Detect which cell encompasses the target text, then output its [x, y] center coordinate. 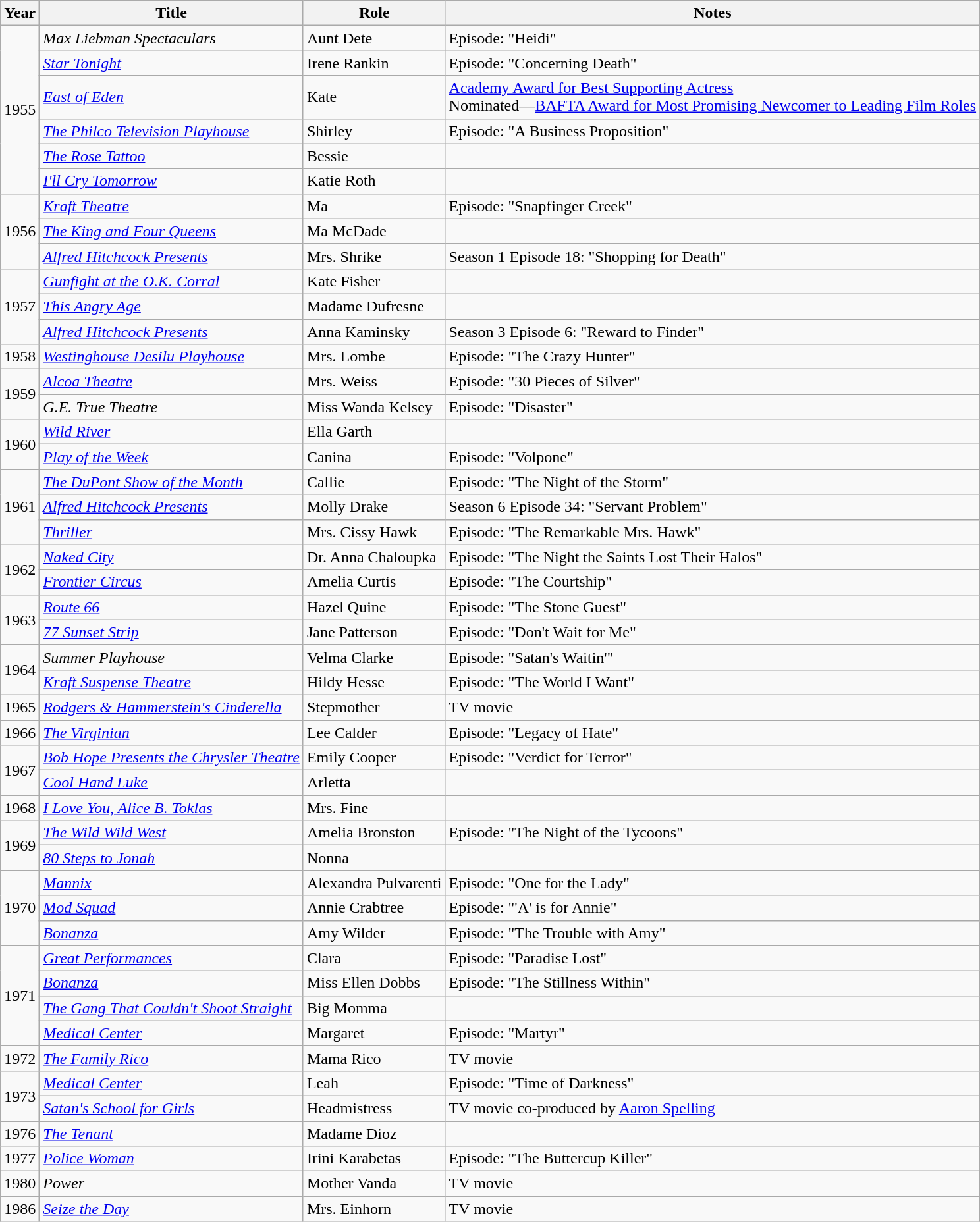
1958 [20, 357]
Amelia Bronston [374, 833]
Ella Garth [374, 432]
Mannix [171, 883]
Aunt Dete [374, 38]
Molly Drake [374, 507]
1960 [20, 444]
Title [171, 13]
Mod Squad [171, 908]
Role [374, 13]
Mama Rico [374, 1058]
Mother Vanda [374, 1184]
Episode: "The Night of the Tycoons" [713, 833]
Kate Fisher [374, 281]
I Love You, Alice B. Toklas [171, 808]
1970 [20, 908]
Notes [713, 13]
Bob Hope Presents the Chrysler Theatre [171, 758]
Miss Ellen Dobbs [374, 983]
Clara [374, 958]
1964 [20, 670]
Irini Karabetas [374, 1159]
Miss Wanda Kelsey [374, 407]
Mrs. Cissy Hawk [374, 532]
Mrs. Shrike [374, 256]
Max Liebman Spectaculars [171, 38]
East of Eden [171, 97]
Episode: "Disaster" [713, 407]
The Rose Tattoo [171, 156]
1963 [20, 620]
Episode: "The Courtship" [713, 582]
1965 [20, 707]
The DuPont Show of the Month [171, 482]
Police Woman [171, 1159]
Thriller [171, 532]
Kraft Theatre [171, 206]
1976 [20, 1133]
Episode: "Paradise Lost" [713, 958]
Episode: "The Crazy Hunter" [713, 357]
Episode: "A Business Proposition" [713, 131]
Episode: "Snapfinger Creek" [713, 206]
Great Performances [171, 958]
Episode: "Verdict for Terror" [713, 758]
Year [20, 13]
Mrs. Einhorn [374, 1209]
Summer Playhouse [171, 657]
1986 [20, 1209]
The Virginian [171, 733]
I'll Cry Tomorrow [171, 181]
Episode: "Concerning Death" [713, 63]
Callie [374, 482]
Mrs. Weiss [374, 382]
Mrs. Lombe [374, 357]
Episode: "'A' is for Annie" [713, 908]
The Family Rico [171, 1058]
Irene Rankin [374, 63]
Wild River [171, 432]
Ma [374, 206]
Alcoa Theatre [171, 382]
The Wild Wild West [171, 833]
Madame Dufresne [374, 306]
The Philco Television Playhouse [171, 131]
1956 [20, 231]
1966 [20, 733]
Kraft Suspense Theatre [171, 682]
Episode: "Don't Wait for Me" [713, 632]
Episode: "The Night the Saints Lost Their Halos" [713, 557]
Nonna [374, 858]
TV movie co-produced by Aaron Spelling [713, 1108]
Lee Calder [374, 733]
Episode: "The Stone Guest" [713, 607]
Satan's School for Girls [171, 1108]
Episode: "Time of Darkness" [713, 1083]
Cool Hand Luke [171, 783]
Mrs. Fine [374, 808]
Westinghouse Desilu Playhouse [171, 357]
Rodgers & Hammerstein's Cinderella [171, 707]
Alexandra Pulvarenti [374, 883]
Episode: "The Stillness Within" [713, 983]
Bessie [374, 156]
Episode: "The World I Want" [713, 682]
The Tenant [171, 1133]
1980 [20, 1184]
1969 [20, 845]
Hazel Quine [374, 607]
Episode: "The Trouble with Amy" [713, 933]
Canina [374, 457]
Episode: "30 Pieces of Silver" [713, 382]
Leah [374, 1083]
Arletta [374, 783]
Dr. Anna Chaloupka [374, 557]
Madame Dioz [374, 1133]
Annie Crabtree [374, 908]
77 Sunset Strip [171, 632]
Episode: "Legacy of Hate" [713, 733]
1967 [20, 770]
Margaret [374, 1033]
1972 [20, 1058]
Seize the Day [171, 1209]
Big Momma [374, 1008]
The Gang That Couldn't Shoot Straight [171, 1008]
1968 [20, 808]
Season 1 Episode 18: "Shopping for Death" [713, 256]
1955 [20, 109]
Naked City [171, 557]
G.E. True Theatre [171, 407]
Velma Clarke [374, 657]
Frontier Circus [171, 582]
Jane Patterson [374, 632]
1971 [20, 996]
Amy Wilder [374, 933]
Stepmother [374, 707]
1962 [20, 570]
Episode: "One for the Lady" [713, 883]
Season 3 Episode 6: "Reward to Finder" [713, 331]
Headmistress [374, 1108]
Shirley [374, 131]
Kate [374, 97]
Episode: "The Buttercup Killer" [713, 1159]
Hildy Hesse [374, 682]
This Angry Age [171, 306]
Episode: "The Remarkable Mrs. Hawk" [713, 532]
Episode: "Volpone" [713, 457]
Star Tonight [171, 63]
80 Steps to Jonah [171, 858]
Emily Cooper [374, 758]
Katie Roth [374, 181]
Amelia Curtis [374, 582]
Episode: "Satan's Waitin'" [713, 657]
Season 6 Episode 34: "Servant Problem" [713, 507]
Episode: "Heidi" [713, 38]
Episode: "Martyr" [713, 1033]
Route 66 [171, 607]
Power [171, 1184]
1959 [20, 394]
1977 [20, 1159]
Anna Kaminsky [374, 331]
Academy Award for Best Supporting ActressNominated—BAFTA Award for Most Promising Newcomer to Leading Film Roles [713, 97]
Episode: "The Night of the Storm" [713, 482]
Play of the Week [171, 457]
Gunfight at the O.K. Corral [171, 281]
Ma McDade [374, 231]
1973 [20, 1096]
The King and Four Queens [171, 231]
1957 [20, 306]
1961 [20, 507]
